Find where the given text appears and provide that cell's center as [X, Y] coordinate. 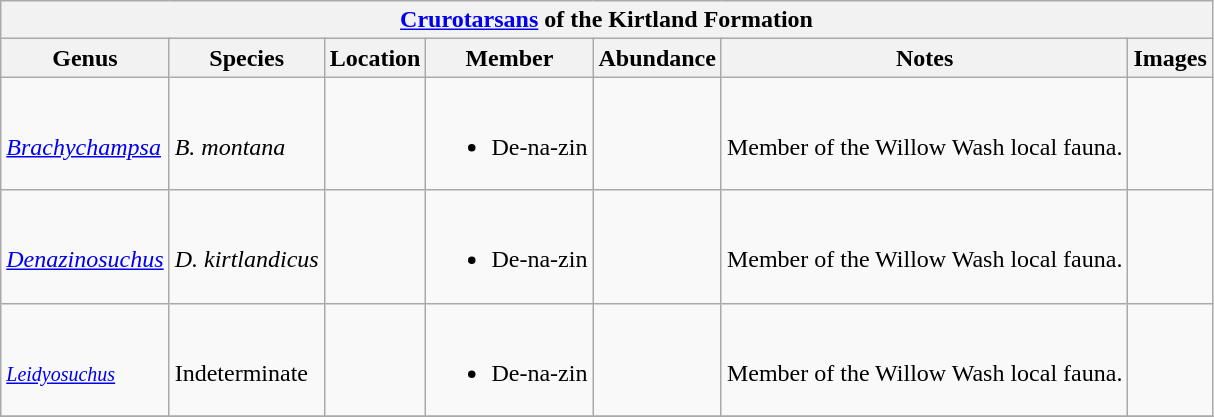
Location [375, 58]
Notes [924, 58]
Crurotarsans of the Kirtland Formation [607, 20]
D. kirtlandicus [246, 246]
Images [1170, 58]
B. montana [246, 134]
Leidyosuchus [85, 360]
Member [510, 58]
Abundance [657, 58]
Brachychampsa [85, 134]
Genus [85, 58]
Denazinosuchus [85, 246]
Species [246, 58]
Indeterminate [246, 360]
